Output the [X, Y] coordinate of the center of the cell containing the given text.  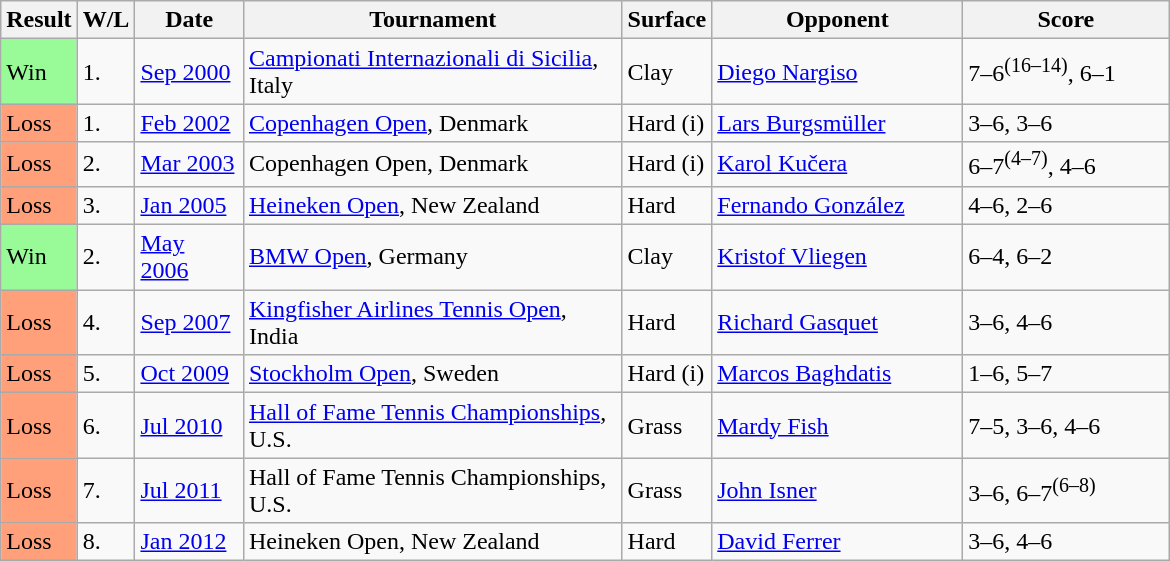
Mar 2003 [190, 164]
7. [106, 490]
Mardy Fish [838, 426]
John Isner [838, 490]
Campionati Internazionali di Sicilia, Italy [432, 72]
4–6, 2–6 [1066, 205]
6–4, 6–2 [1066, 258]
Result [39, 20]
3. [106, 205]
7–6(16–14), 6–1 [1066, 72]
8. [106, 542]
4. [106, 322]
3–6, 3–6 [1066, 123]
6. [106, 426]
Feb 2002 [190, 123]
Fernando González [838, 205]
1–6, 5–7 [1066, 374]
Kristof Vliegen [838, 258]
Jul 2010 [190, 426]
Marcos Baghdatis [838, 374]
Date [190, 20]
Tournament [432, 20]
David Ferrer [838, 542]
Jul 2011 [190, 490]
BMW Open, Germany [432, 258]
W/L [106, 20]
Oct 2009 [190, 374]
5. [106, 374]
3–6, 6–7(6–8) [1066, 490]
Score [1066, 20]
Richard Gasquet [838, 322]
6–7(4–7), 4–6 [1066, 164]
7–5, 3–6, 4–6 [1066, 426]
Kingfisher Airlines Tennis Open, India [432, 322]
Jan 2005 [190, 205]
Diego Nargiso [838, 72]
Lars Burgsmüller [838, 123]
Sep 2000 [190, 72]
Jan 2012 [190, 542]
Opponent [838, 20]
Stockholm Open, Sweden [432, 374]
Karol Kučera [838, 164]
Surface [667, 20]
Sep 2007 [190, 322]
May 2006 [190, 258]
